Return the (X, Y) coordinate for the center point of the cell that contains the specified text.  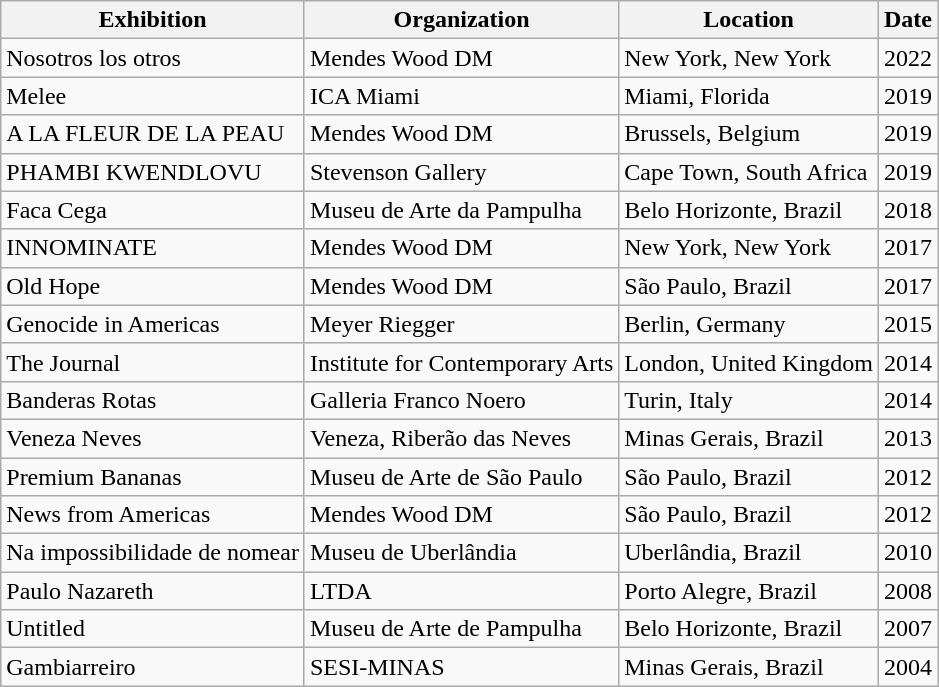
A LA FLEUR DE LA PEAU (153, 134)
2015 (908, 324)
2010 (908, 553)
The Journal (153, 362)
Na impossibilidade de nomear (153, 553)
Nosotros los otros (153, 58)
INNOMINATE (153, 248)
Meyer Riegger (461, 324)
Museu de Arte de São Paulo (461, 477)
Institute for Contemporary Arts (461, 362)
Porto Alegre, Brazil (749, 591)
London, United Kingdom (749, 362)
Galleria Franco Noero (461, 400)
Uberlândia, Brazil (749, 553)
Veneza, Riberão das Neves (461, 438)
Berlin, Germany (749, 324)
2004 (908, 667)
News from Americas (153, 515)
Old Hope (153, 286)
Veneza Neves (153, 438)
Faca Cega (153, 210)
2007 (908, 629)
2008 (908, 591)
Premium Bananas (153, 477)
Exhibition (153, 20)
Museu de Arte da Pampulha (461, 210)
Untitled (153, 629)
Brussels, Belgium (749, 134)
Museu de Uberlândia (461, 553)
Turin, Italy (749, 400)
Museu de Arte de Pampulha (461, 629)
Paulo Nazareth (153, 591)
Banderas Rotas (153, 400)
2013 (908, 438)
ICA Miami (461, 96)
Organization (461, 20)
LTDA (461, 591)
Stevenson Gallery (461, 172)
Date (908, 20)
2018 (908, 210)
2022 (908, 58)
PHAMBI KWENDLOVU (153, 172)
Gambiarreiro (153, 667)
SESI-MINAS (461, 667)
Miami, Florida (749, 96)
Melee (153, 96)
Location (749, 20)
Cape Town, South Africa (749, 172)
Genocide in Americas (153, 324)
